Determine the [X, Y] coordinate at the center of the cell enclosing the given text.  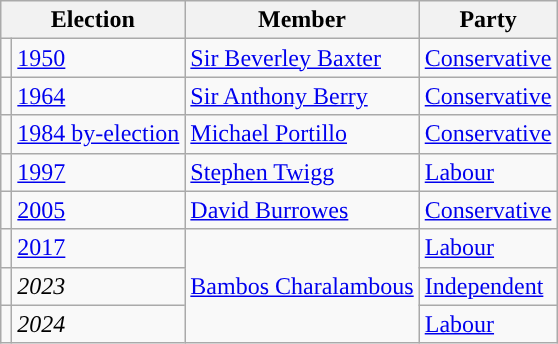
Michael Portillo [302, 134]
Sir Beverley Baxter [302, 58]
1964 [98, 96]
2024 [98, 324]
Bambos Charalambous [302, 286]
Independent [488, 286]
Election [93, 20]
1950 [98, 58]
Member [302, 20]
2023 [98, 286]
Sir Anthony Berry [302, 96]
Stephen Twigg [302, 172]
1997 [98, 172]
1984 by-election [98, 134]
David Burrowes [302, 210]
2017 [98, 248]
Party [488, 20]
2005 [98, 210]
